Scan for the cell matching the given text and deliver its (X, Y) coordinate at center. 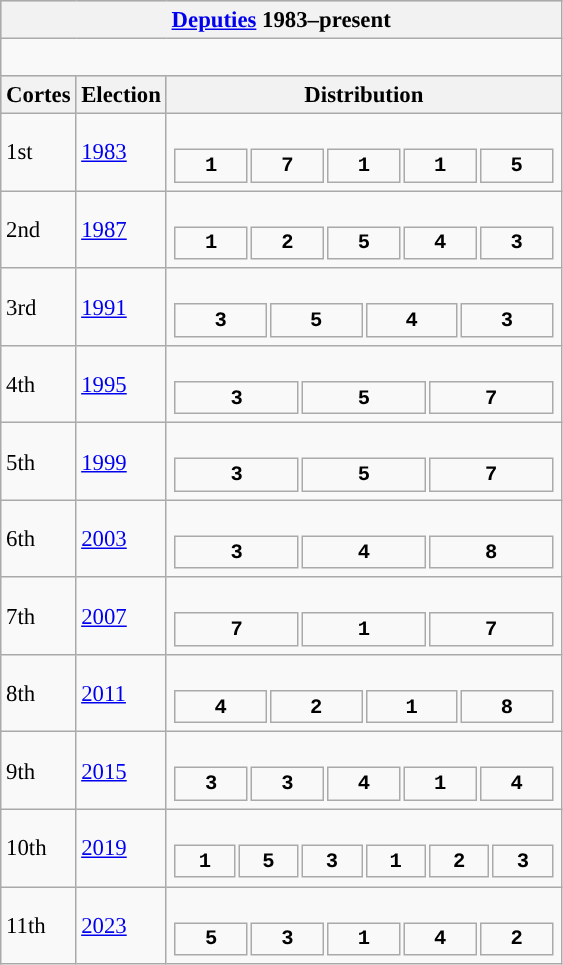
5th (38, 462)
2nd (38, 230)
2015 (121, 770)
3 3 4 1 4 (364, 770)
4th (38, 384)
2019 (121, 848)
5 3 1 4 2 (364, 926)
1999 (121, 462)
Election (121, 95)
4 2 1 8 (364, 694)
1 2 5 4 3 (364, 230)
3 5 4 3 (364, 306)
Deputies 1983–present (282, 20)
10th (38, 848)
2007 (121, 616)
Distribution (364, 95)
1995 (121, 384)
1991 (121, 306)
1st (38, 152)
1 7 1 1 5 (364, 152)
Cortes (38, 95)
3 4 8 (364, 538)
1983 (121, 152)
7th (38, 616)
11th (38, 926)
2011 (121, 694)
6th (38, 538)
1 5 3 1 2 3 (364, 848)
2003 (121, 538)
9th (38, 770)
8th (38, 694)
3rd (38, 306)
2023 (121, 926)
7 1 7 (364, 616)
1987 (121, 230)
